Determine the [x, y] coordinate at the center of the cell enclosing the given text.  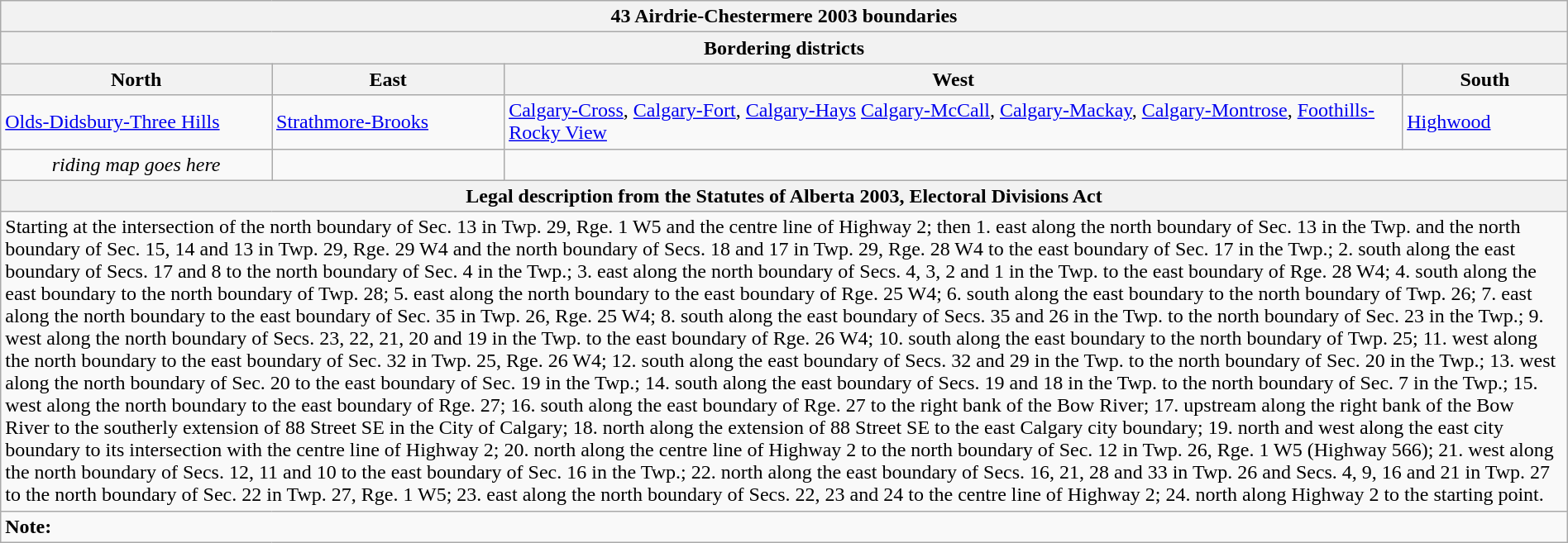
Strathmore-Brooks [389, 122]
South [1485, 79]
43 Airdrie-Chestermere 2003 boundaries [784, 17]
North [136, 79]
Highwood [1485, 122]
riding map goes here [136, 164]
East [389, 79]
Bordering districts [784, 48]
Calgary-Cross, Calgary-Fort, Calgary-Hays Calgary-McCall, Calgary-Mackay, Calgary-Montrose, Foothills-Rocky View [954, 122]
West [954, 79]
Note: [784, 526]
Olds-Didsbury-Three Hills [136, 122]
Legal description from the Statutes of Alberta 2003, Electoral Divisions Act [784, 196]
